Provide the [X, Y] coordinate of the cell's center where the given text is located.  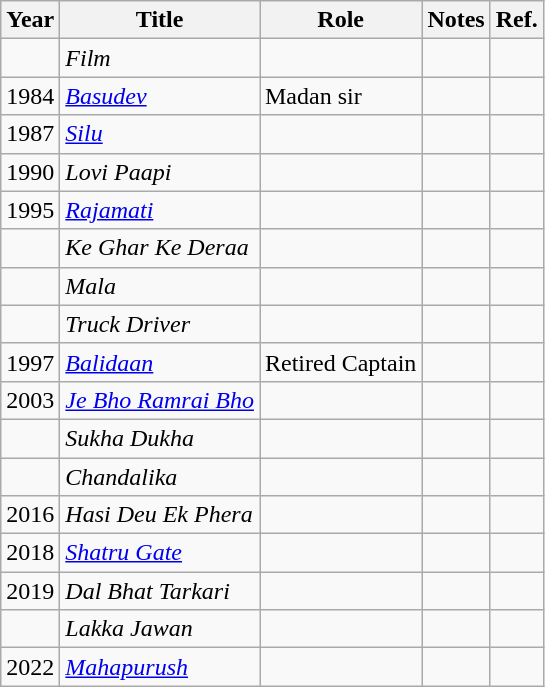
1984 [30, 96]
Je Bho Ramrai Bho [160, 400]
Truck Driver [160, 324]
Ref. [516, 20]
2019 [30, 591]
Role [341, 20]
1987 [30, 134]
Title [160, 20]
Notes [456, 20]
2016 [30, 515]
1990 [30, 172]
2003 [30, 400]
Sukha Dukha [160, 438]
Film [160, 58]
Balidaan [160, 362]
Hasi Deu Ek Phera [160, 515]
1997 [30, 362]
Retired Captain [341, 362]
2018 [30, 553]
2022 [30, 667]
Mala [160, 286]
Basudev [160, 96]
Ke Ghar Ke Deraa [160, 248]
Year [30, 20]
Shatru Gate [160, 553]
Chandalika [160, 477]
Silu [160, 134]
Lakka Jawan [160, 629]
Lovi Paapi [160, 172]
Mahapurush [160, 667]
Rajamati [160, 210]
Madan sir [341, 96]
1995 [30, 210]
Dal Bhat Tarkari [160, 591]
